Detect which cell encompasses the target text, then output its [X, Y] center coordinate. 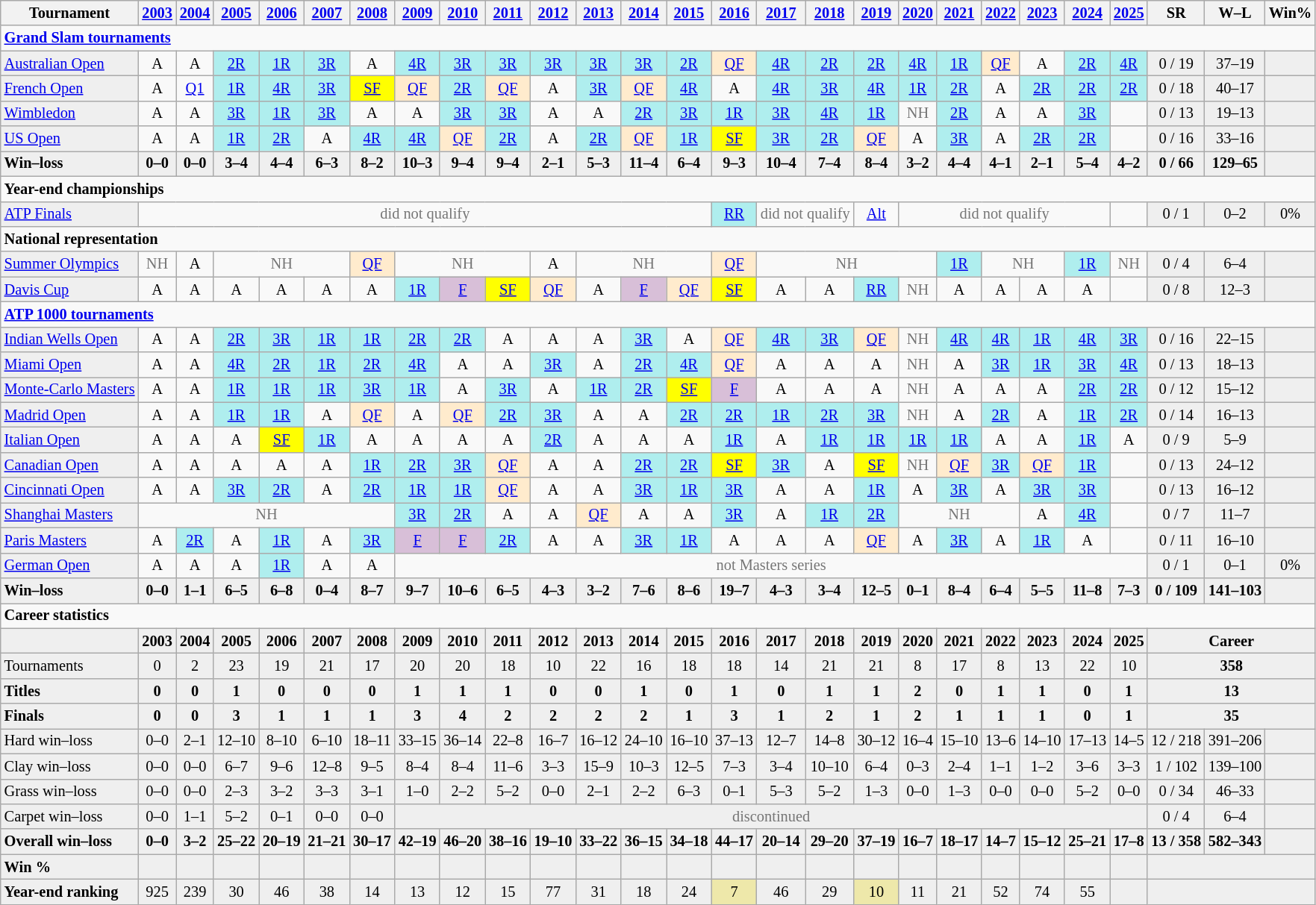
Davis Cup [70, 289]
3–6 [1087, 766]
Carpet win–loss [70, 816]
582–343 [1235, 842]
Win% [1290, 13]
36–14 [463, 741]
ATP 1000 tournaments [658, 314]
Summer Olympics [70, 264]
discontinued [772, 816]
16 [643, 666]
22–8 [508, 741]
7–4 [830, 163]
31 [599, 892]
Monte-Carlo Masters [70, 389]
46–33 [1235, 792]
22–15 [1235, 339]
8–10 [282, 741]
55 [1087, 892]
1–2 [1042, 766]
9–5 [372, 766]
29 [830, 892]
Win % [70, 867]
French Open [70, 88]
139–100 [1235, 766]
24–12 [1235, 465]
5–9 [1235, 439]
33–16 [1235, 139]
10–10 [830, 766]
77 [554, 892]
Australian Open [70, 63]
18–13 [1235, 365]
40–17 [1235, 88]
0 / 14 [1176, 415]
Q1 [195, 88]
0–3 [917, 766]
Grass win–loss [70, 792]
0–4 [327, 590]
Grand Slam tournaments [658, 38]
16–4 [917, 741]
19–7 [735, 590]
Miami Open [70, 365]
Indian Wells Open [70, 339]
14–10 [1042, 741]
12–10 [236, 741]
1–0 [418, 792]
3–1 [372, 792]
38 [327, 892]
9–6 [282, 766]
Canadian Open [70, 465]
12–8 [327, 766]
33–15 [418, 741]
19–13 [1235, 113]
15 [508, 892]
Paris Masters [70, 540]
12 / 218 [1176, 741]
141–103 [1235, 590]
Italian Open [70, 439]
Cincinnati Open [70, 490]
0 / 8 [1176, 289]
2–3 [236, 792]
0 / 34 [1176, 792]
13 / 358 [1176, 842]
0 / 18 [1176, 88]
52 [1000, 892]
13–6 [1000, 741]
0 / 109 [1176, 590]
25–21 [1087, 842]
Tournament [70, 13]
12–3 [1235, 289]
30–12 [876, 741]
14–8 [830, 741]
15–10 [960, 741]
12 [463, 892]
5–4 [1087, 163]
4 [463, 716]
23 [236, 666]
Clay win–loss [70, 766]
W–L [1235, 13]
17–8 [1129, 842]
30 [236, 892]
4–2 [1129, 163]
Wimbledon [70, 113]
SR [1176, 13]
18–11 [372, 741]
239 [195, 892]
358 [1232, 666]
Year-end championships [658, 189]
6–7 [236, 766]
0 / 9 [1176, 439]
0–2 [1235, 214]
4–1 [1000, 163]
20–19 [282, 842]
16–13 [1235, 415]
2–4 [960, 766]
Hard win–loss [70, 741]
19–10 [554, 842]
Titles [70, 691]
Overall win–loss [70, 842]
44–17 [735, 842]
8–7 [372, 590]
925 [157, 892]
9–7 [418, 590]
35 [1232, 716]
0 / 19 [1176, 63]
14–7 [1000, 842]
9–3 [735, 163]
6–8 [282, 590]
8–6 [690, 590]
Finals [70, 716]
Career statistics [658, 616]
0 / 7 [1176, 515]
0 / 66 [1176, 163]
Shanghai Masters [70, 515]
17–13 [1087, 741]
7–6 [643, 590]
129–65 [1235, 163]
Madrid Open [70, 415]
391–206 [1235, 741]
46–20 [463, 842]
74 [1042, 892]
33–22 [599, 842]
12–7 [781, 741]
ATP Finals [70, 214]
11–4 [643, 163]
38–16 [508, 842]
10–6 [463, 590]
36–15 [643, 842]
1 / 102 [1176, 766]
National representation [658, 239]
8–2 [372, 163]
11 [917, 892]
29–20 [830, 842]
0 / 12 [1176, 389]
34–18 [690, 842]
21–21 [327, 842]
not Masters series [772, 566]
Career [1232, 641]
24–10 [643, 741]
20–14 [781, 842]
5–5 [1042, 590]
10–4 [781, 163]
11–6 [508, 766]
7 [735, 892]
24 [690, 892]
42–19 [418, 842]
37–13 [735, 741]
Tournaments [70, 666]
18–17 [960, 842]
25–22 [236, 842]
German Open [70, 566]
Alt [876, 214]
15–9 [599, 766]
11–7 [1235, 515]
0 / 11 [1176, 540]
30–17 [372, 842]
US Open [70, 139]
19 [282, 666]
Year-end ranking [70, 892]
6–10 [327, 741]
14–5 [1129, 741]
11–8 [1087, 590]
